Detect which cell encompasses the target text, then output its (x, y) center coordinate. 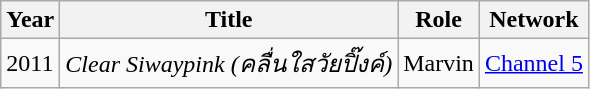
Channel 5 (534, 64)
Marvin (439, 64)
2011 (30, 64)
Title (229, 20)
Network (534, 20)
Role (439, 20)
Year (30, 20)
Clear Siwaypink (คลื่นใสวัยปิ๊งค์) (229, 64)
